Return [x, y] of the center of cell containing provided text 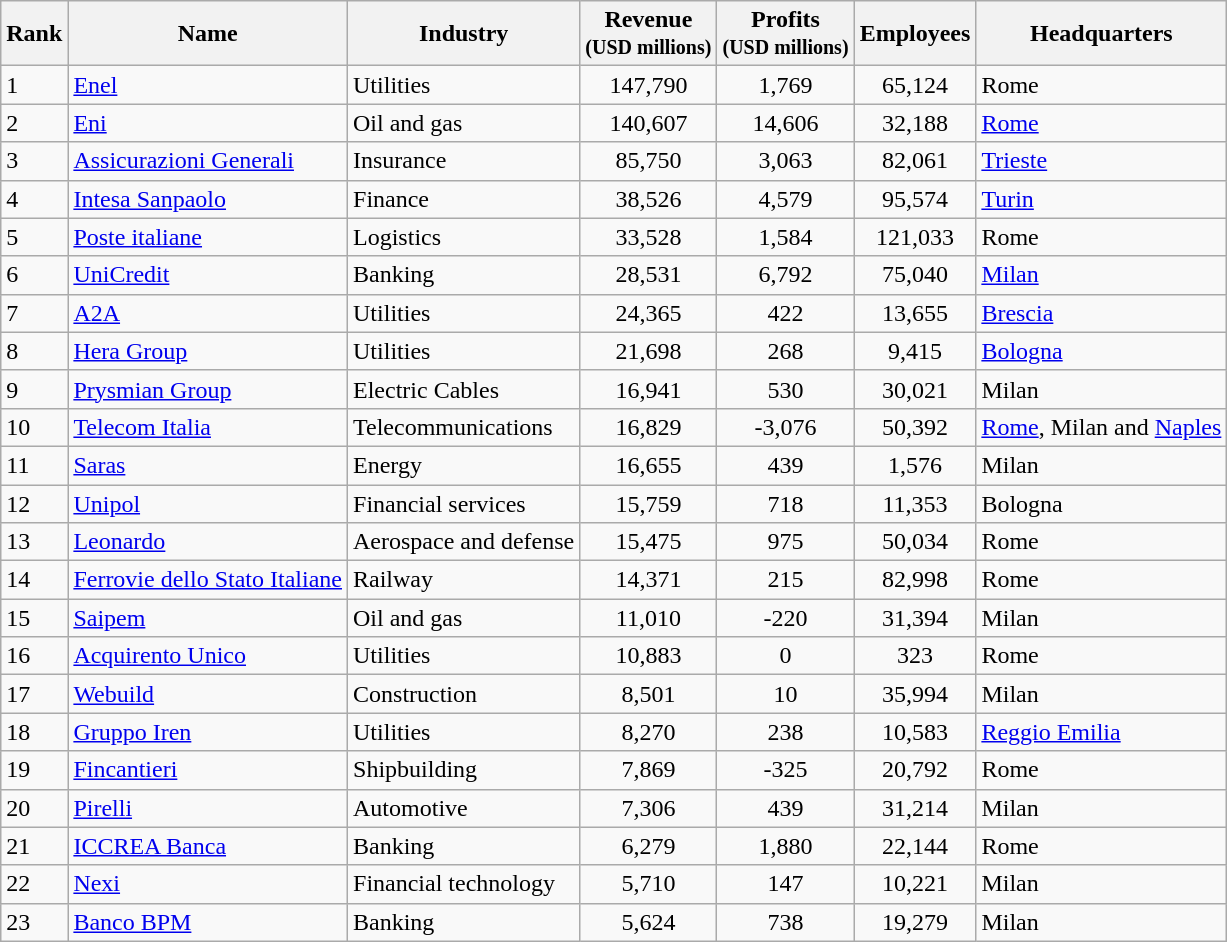
Ferrovie dello Stato Italiane [208, 580]
Acquirento Unico [208, 656]
1,769 [786, 85]
16,941 [648, 389]
7 [34, 313]
15,475 [648, 542]
31,394 [915, 618]
121,033 [915, 237]
Brescia [1102, 313]
15 [34, 618]
Hera Group [208, 351]
ICCREA Banca [208, 846]
Logistics [464, 237]
Intesa Sanpaolo [208, 199]
UniCredit [208, 275]
Eni [208, 123]
30,021 [915, 389]
33,528 [648, 237]
Trieste [1102, 161]
238 [786, 732]
8,270 [648, 732]
Pirelli [208, 808]
85,750 [648, 161]
6 [34, 275]
Automotive [464, 808]
2 [34, 123]
4,579 [786, 199]
Headquarters [1102, 34]
Insurance [464, 161]
14,371 [648, 580]
147 [786, 884]
Railway [464, 580]
95,574 [915, 199]
Banco BPM [208, 922]
-220 [786, 618]
24,365 [648, 313]
16,655 [648, 465]
Gruppo Iren [208, 732]
19,279 [915, 922]
Turin [1102, 199]
20 [34, 808]
Telecommunications [464, 427]
16 [34, 656]
Fincantieri [208, 770]
Reggio Emilia [1102, 732]
50,392 [915, 427]
19 [34, 770]
65,124 [915, 85]
50,034 [915, 542]
5,624 [648, 922]
31,214 [915, 808]
15,759 [648, 503]
4 [34, 199]
Profits(USD millions) [786, 34]
3,063 [786, 161]
14,606 [786, 123]
21 [34, 846]
12 [34, 503]
Financial services [464, 503]
75,040 [915, 275]
215 [786, 580]
13 [34, 542]
16,829 [648, 427]
32,188 [915, 123]
1,584 [786, 237]
Financial technology [464, 884]
530 [786, 389]
Revenue(USD millions) [648, 34]
20,792 [915, 770]
6,792 [786, 275]
13,655 [915, 313]
38,526 [648, 199]
10,883 [648, 656]
17 [34, 694]
718 [786, 503]
11,010 [648, 618]
0 [786, 656]
Saras [208, 465]
Webuild [208, 694]
Unipol [208, 503]
9,415 [915, 351]
1,576 [915, 465]
Rome, Milan and Naples [1102, 427]
35,994 [915, 694]
8,501 [648, 694]
6,279 [648, 846]
7,306 [648, 808]
14 [34, 580]
Employees [915, 34]
1,880 [786, 846]
9 [34, 389]
Electric Cables [464, 389]
28,531 [648, 275]
82,998 [915, 580]
Construction [464, 694]
11 [34, 465]
11,353 [915, 503]
147,790 [648, 85]
975 [786, 542]
10,221 [915, 884]
Telecom Italia [208, 427]
Nexi [208, 884]
Shipbuilding [464, 770]
Prysmian Group [208, 389]
10,583 [915, 732]
140,607 [648, 123]
21,698 [648, 351]
18 [34, 732]
Rank [34, 34]
422 [786, 313]
1 [34, 85]
7,869 [648, 770]
323 [915, 656]
A2A [208, 313]
Name [208, 34]
Poste italiane [208, 237]
22 [34, 884]
22,144 [915, 846]
Assicurazioni Generali [208, 161]
23 [34, 922]
8 [34, 351]
-325 [786, 770]
Industry [464, 34]
5,710 [648, 884]
5 [34, 237]
Enel [208, 85]
268 [786, 351]
Leonardo [208, 542]
-3,076 [786, 427]
Energy [464, 465]
3 [34, 161]
Finance [464, 199]
Saipem [208, 618]
82,061 [915, 161]
738 [786, 922]
Aerospace and defense [464, 542]
